From the cell containing the given text, extract its center point as (X, Y) coordinate. 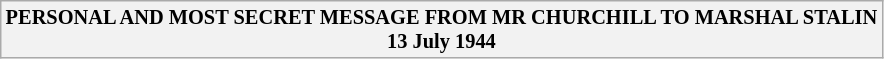
PERSONAL AND MOST SECRET MESSAGE FROM MR CHURCHILL TO MARSHAL STALIN13 July 1944 (442, 30)
